Search for the cell housing the specified text and yield its (X, Y) center coordinate. 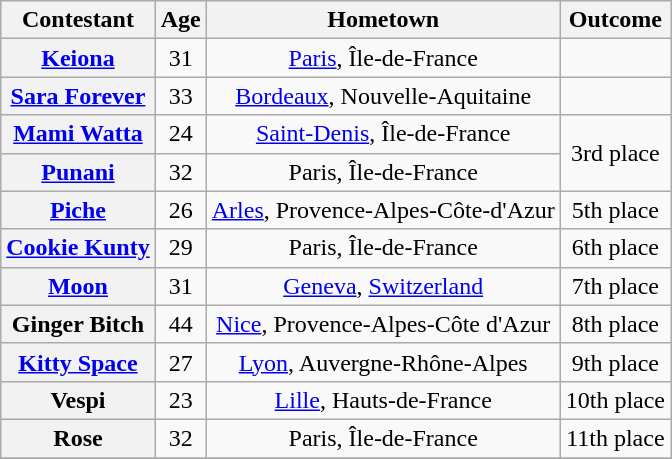
33 (180, 96)
Punani (78, 172)
Cookie Kunty (78, 248)
Contestant (78, 20)
Outcome (615, 20)
Saint-Denis, Île-de-France (383, 134)
24 (180, 134)
Lyon, Auvergne-Rhône-Alpes (383, 362)
3rd place (615, 153)
Rose (78, 438)
Sara Forever (78, 96)
Piche (78, 210)
9th place (615, 362)
29 (180, 248)
26 (180, 210)
8th place (615, 324)
Arles, Provence-Alpes-Côte-d'Azur (383, 210)
27 (180, 362)
23 (180, 400)
7th place (615, 286)
5th place (615, 210)
6th place (615, 248)
Mami Watta (78, 134)
Age (180, 20)
10th place (615, 400)
Vespi (78, 400)
Geneva, Switzerland (383, 286)
Kitty Space (78, 362)
11th place (615, 438)
Keiona (78, 58)
Bordeaux, Nouvelle-Aquitaine (383, 96)
44 (180, 324)
Nice, Provence-Alpes-Côte d'Azur (383, 324)
Moon (78, 286)
Hometown (383, 20)
Lille, Hauts-de-France (383, 400)
Ginger Bitch (78, 324)
